Return the (x, y) coordinate for the center point of the cell that contains the specified text.  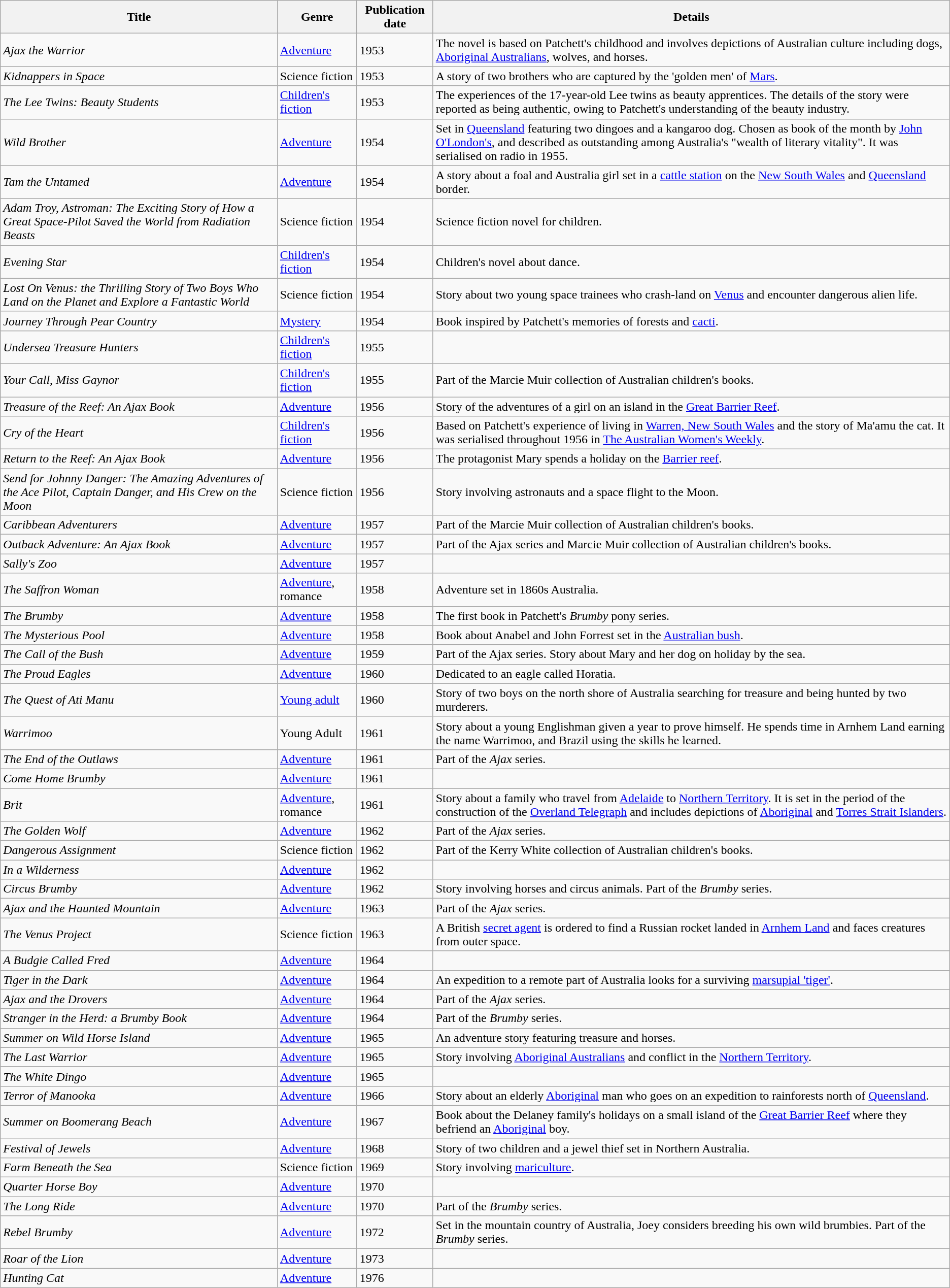
The White Dingo (139, 1076)
The novel is based on Patchett's childhood and involves depictions of Australian culture including dogs, Aboriginal Australians, wolves, and horses. (691, 50)
Quarter Horse Boy (139, 1187)
1968 (395, 1148)
Terror of Manooka (139, 1096)
1969 (395, 1168)
The Brumby (139, 616)
A British secret agent is ordered to find a Russian rocket landed in Arnhem Land and faces creatures from outer space. (691, 934)
Part of the Kerry White collection of Australian children's books. (691, 850)
Come Home Brumby (139, 778)
Adventure set in 1860s Australia. (691, 590)
Festival of Jewels (139, 1148)
Children's novel about dance. (691, 262)
Story of two children and a jewel thief set in Northern Australia. (691, 1148)
Rebel Brumby (139, 1233)
Kidnappers in Space (139, 76)
Story involving Aboriginal Australians and conflict in the Northern Territory. (691, 1057)
The Call of the Bush (139, 654)
Ajax and the Drovers (139, 999)
Story involving horses and circus animals. Part of the Brumby series. (691, 889)
The Quest of Ati Manu (139, 700)
The Proud Eagles (139, 674)
Brit (139, 804)
Mystery (317, 321)
Book about Anabel and John Forrest set in the Australian bush. (691, 635)
Roar of the Lion (139, 1259)
A story of two brothers who are captured by the 'golden men' of Mars. (691, 76)
Ajax and the Haunted Mountain (139, 908)
Story of the adventures of a girl on an island in the Great Barrier Reef. (691, 407)
Part of the Ajax series and Marcie Muir collection of Australian children's books. (691, 544)
Ajax the Warrior (139, 50)
Publication date (395, 17)
The Venus Project (139, 934)
A Budgie Called Fred (139, 961)
An expedition to a remote part of Australia looks for a surviving marsupial 'tiger'. (691, 980)
Part of the Ajax series. Story about Mary and her dog on holiday by the sea. (691, 654)
Circus Brumby (139, 889)
The Saffron Woman (139, 590)
The Long Ride (139, 1206)
Sally's Zoo (139, 564)
Wild Brother (139, 142)
The protagonist Mary spends a holiday on the Barrier reef. (691, 459)
Tiger in the Dark (139, 980)
Story involving astronauts and a space flight to the Moon. (691, 492)
Science fiction novel for children. (691, 222)
The Last Warrior (139, 1057)
Your Call, Miss Gaynor (139, 380)
The first book in Patchett's Brumby pony series. (691, 616)
The Mysterious Pool (139, 635)
Story about two young space trainees who crash-land on Venus and encounter dangerous alien life. (691, 294)
Young Adult (317, 733)
The Lee Twins: Beauty Students (139, 103)
In a Wilderness (139, 870)
Lost On Venus: the Thrilling Story of Two Boys Who Land on the Planet and Explore a Fantastic World (139, 294)
Hunting Cat (139, 1278)
Undersea Treasure Hunters (139, 347)
Evening Star (139, 262)
Outback Adventure: An Ajax Book (139, 544)
Cry of the Heart (139, 433)
1973 (395, 1259)
Dangerous Assignment (139, 850)
Send for Johnny Danger: The Amazing Adventures of the Ace Pilot, Captain Danger, and His Crew on the Moon (139, 492)
Tam the Untamed (139, 182)
Young adult (317, 700)
An adventure story featuring treasure and horses. (691, 1038)
Treasure of the Reef: An Ajax Book (139, 407)
The End of the Outlaws (139, 759)
Book inspired by Patchett's memories of forests and cacti. (691, 321)
1959 (395, 654)
1967 (395, 1122)
Stranger in the Herd: a Brumby Book (139, 1018)
Set in the mountain country of Australia, Joey considers breeding his own wild brumbies. Part of the Brumby series. (691, 1233)
Story involving mariculture. (691, 1168)
Story about an elderly Aboriginal man who goes on an expedition to rainforests north of Queensland. (691, 1096)
The Golden Wolf (139, 831)
Genre (317, 17)
1972 (395, 1233)
Warrimoo (139, 733)
Adam Troy, Astroman: The Exciting Story of How a Great Space-Pilot Saved the World from Radiation Beasts (139, 222)
1976 (395, 1278)
Dedicated to an eagle called Horatia. (691, 674)
Journey Through Pear Country (139, 321)
Return to the Reef: An Ajax Book (139, 459)
A story about a foal and Australia girl set in a cattle station on the New South Wales and Queensland border. (691, 182)
Story of two boys on the north shore of Australia searching for treasure and being hunted by two murderers. (691, 700)
1966 (395, 1096)
Book about the Delaney family's holidays on a small island of the Great Barrier Reef where they befriend an Aboriginal boy. (691, 1122)
Summer on Boomerang Beach (139, 1122)
Farm Beneath the Sea (139, 1168)
Details (691, 17)
Summer on Wild Horse Island (139, 1038)
Caribbean Adventurers (139, 525)
Title (139, 17)
